Provide the [X, Y] coordinate of the cell's center where the given text is located.  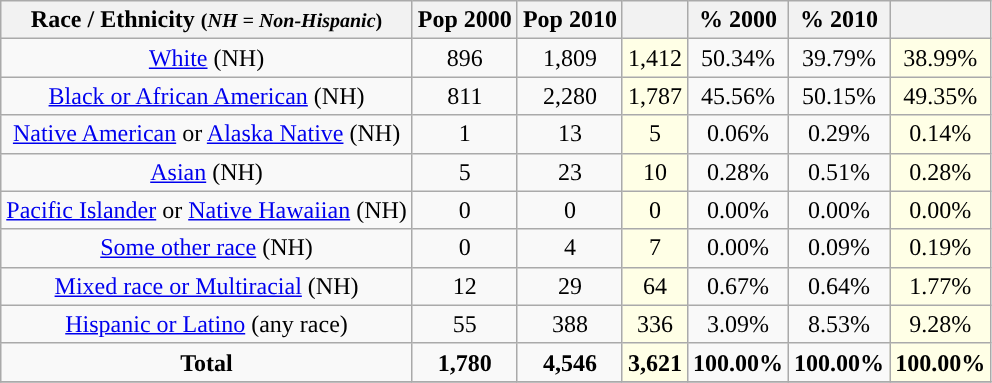
336 [654, 324]
45.56% [738, 96]
388 [570, 324]
1,780 [464, 362]
1 [464, 134]
3.09% [738, 324]
64 [654, 286]
Some other race (NH) [207, 248]
23 [570, 172]
55 [464, 324]
50.15% [840, 96]
7 [654, 248]
% 2010 [840, 20]
0.51% [840, 172]
Native American or Alaska Native (NH) [207, 134]
Pacific Islander or Native Hawaiian (NH) [207, 210]
0.29% [840, 134]
0.67% [738, 286]
Asian (NH) [207, 172]
1,412 [654, 58]
10 [654, 172]
Mixed race or Multiracial (NH) [207, 286]
0.09% [840, 248]
Race / Ethnicity (NH = Non-Hispanic) [207, 20]
White (NH) [207, 58]
1.77% [940, 286]
50.34% [738, 58]
Pop 2010 [570, 20]
49.35% [940, 96]
8.53% [840, 324]
1,809 [570, 58]
13 [570, 134]
1,787 [654, 96]
3,621 [654, 362]
0.19% [940, 248]
0.14% [940, 134]
4,546 [570, 362]
Black or African American (NH) [207, 96]
39.79% [840, 58]
% 2000 [738, 20]
4 [570, 248]
0.06% [738, 134]
Hispanic or Latino (any race) [207, 324]
811 [464, 96]
38.99% [940, 58]
896 [464, 58]
29 [570, 286]
Total [207, 362]
Pop 2000 [464, 20]
9.28% [940, 324]
0.64% [840, 286]
12 [464, 286]
2,280 [570, 96]
